For the text-containing cell, return its midpoint in (X, Y) coordinate format. 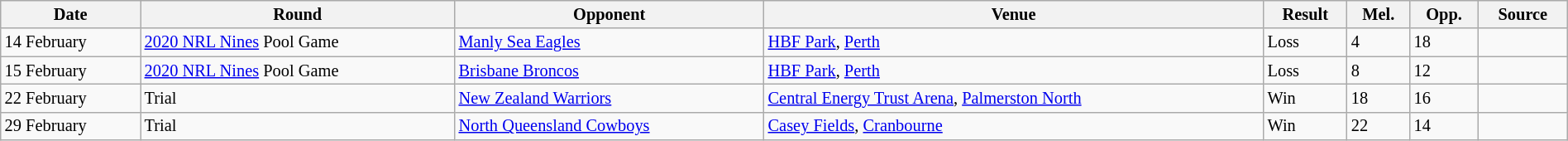
14 (1444, 126)
16 (1444, 98)
Central Energy Trust Arena, Palmerston North (1014, 98)
Venue (1014, 14)
Mel. (1379, 14)
Date (71, 14)
North Queensland Cowboys (610, 126)
12 (1444, 70)
Opp. (1444, 14)
Opponent (610, 14)
Result (1305, 14)
22 February (71, 98)
Manly Sea Eagles (610, 42)
4 (1379, 42)
New Zealand Warriors (610, 98)
29 February (71, 126)
22 (1379, 126)
14 February (71, 42)
Round (298, 14)
Brisbane Broncos (610, 70)
Casey Fields, Cranbourne (1014, 126)
Source (1523, 14)
8 (1379, 70)
15 February (71, 70)
